Pinpoint the cell where the given text exists, returning its (X, Y) midpoint coordinate. 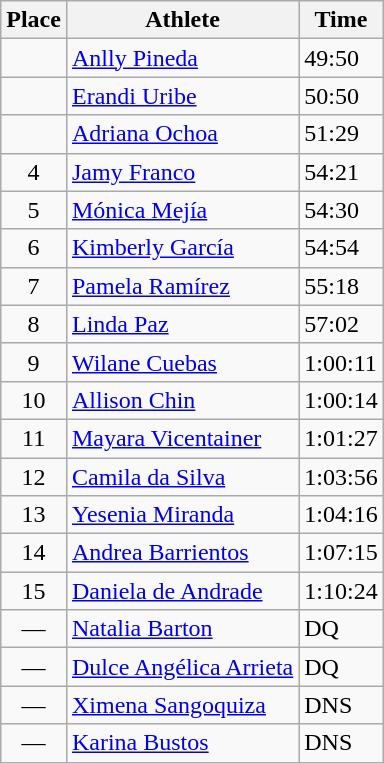
1:00:11 (341, 362)
Andrea Barrientos (182, 553)
1:03:56 (341, 477)
14 (34, 553)
Jamy Franco (182, 172)
Kimberly García (182, 248)
Time (341, 20)
Mayara Vicentainer (182, 438)
Natalia Barton (182, 629)
50:50 (341, 96)
15 (34, 591)
Ximena Sangoquiza (182, 705)
11 (34, 438)
4 (34, 172)
Yesenia Miranda (182, 515)
55:18 (341, 286)
Camila da Silva (182, 477)
Adriana Ochoa (182, 134)
54:30 (341, 210)
Pamela Ramírez (182, 286)
Place (34, 20)
Wilane Cuebas (182, 362)
49:50 (341, 58)
Anlly Pineda (182, 58)
6 (34, 248)
1:07:15 (341, 553)
Erandi Uribe (182, 96)
13 (34, 515)
Dulce Angélica Arrieta (182, 667)
1:01:27 (341, 438)
12 (34, 477)
Daniela de Andrade (182, 591)
8 (34, 324)
57:02 (341, 324)
10 (34, 400)
Linda Paz (182, 324)
9 (34, 362)
1:10:24 (341, 591)
Allison Chin (182, 400)
1:00:14 (341, 400)
1:04:16 (341, 515)
Athlete (182, 20)
54:21 (341, 172)
51:29 (341, 134)
54:54 (341, 248)
Mónica Mejía (182, 210)
5 (34, 210)
7 (34, 286)
Karina Bustos (182, 743)
